Output the [X, Y] coordinate of the center of the cell containing the given text.  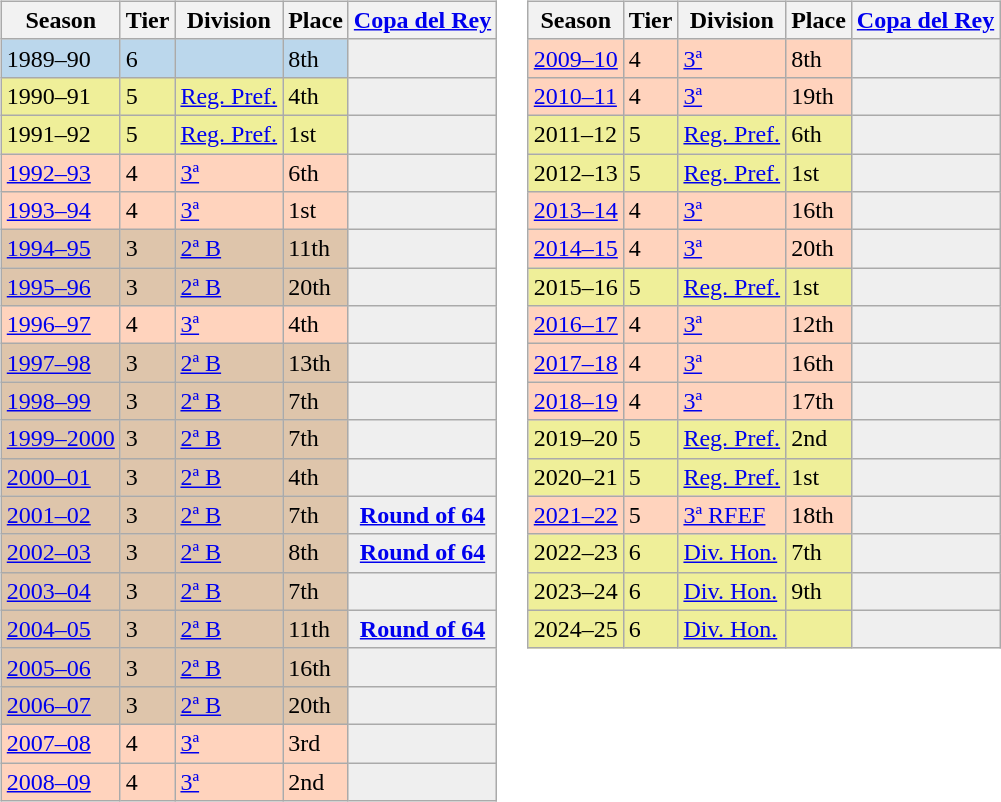
1992–93 [60, 173]
2009–10 [576, 58]
2017–18 [576, 363]
2008–09 [60, 781]
2003–04 [60, 591]
1997–98 [60, 363]
1999–2000 [60, 439]
2012–13 [576, 173]
1993–94 [60, 211]
1994–95 [60, 249]
9th [819, 591]
2011–12 [576, 134]
17th [819, 401]
2022–23 [576, 553]
2001–02 [60, 515]
18th [819, 515]
2020–21 [576, 477]
2007–08 [60, 743]
13th [316, 363]
1991–92 [60, 134]
2014–15 [576, 249]
12th [819, 325]
1996–97 [60, 325]
2005–06 [60, 667]
2002–03 [60, 553]
2013–14 [576, 211]
2004–05 [60, 629]
1995–96 [60, 287]
1990–91 [60, 96]
2019–20 [576, 439]
2000–01 [60, 477]
2015–16 [576, 287]
2018–19 [576, 401]
3ª RFEF [732, 515]
3rd [316, 743]
1989–90 [60, 58]
2010–11 [576, 96]
1998–99 [60, 401]
2021–22 [576, 515]
2024–25 [576, 629]
19th [819, 96]
2023–24 [576, 591]
2016–17 [576, 325]
2006–07 [60, 705]
